Search for the cell housing the specified text and yield its [x, y] center coordinate. 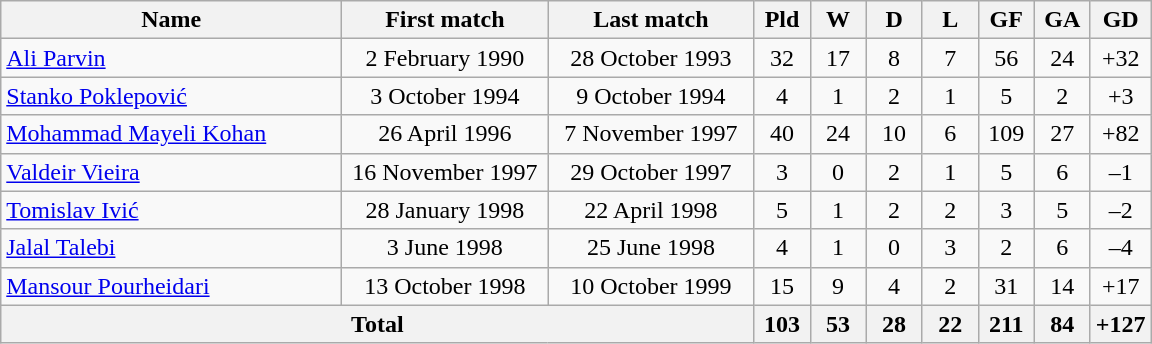
D [894, 20]
–2 [1120, 210]
103 [782, 324]
First match [445, 20]
53 [838, 324]
56 [1006, 58]
211 [1006, 324]
16 November 1997 [445, 172]
8 [894, 58]
3 October 1994 [445, 96]
+127 [1120, 324]
28 [894, 324]
25 June 1998 [651, 248]
Name [172, 20]
27 [1062, 134]
14 [1062, 286]
2 February 1990 [445, 58]
26 April 1996 [445, 134]
Mansour Pourheidari [172, 286]
Last match [651, 20]
9 [838, 286]
Valdeir Vieira [172, 172]
GF [1006, 20]
22 [950, 324]
+32 [1120, 58]
17 [838, 58]
29 October 1997 [651, 172]
Mohammad Mayeli Kohan [172, 134]
40 [782, 134]
–4 [1120, 248]
10 October 1999 [651, 286]
Stanko Poklepović [172, 96]
109 [1006, 134]
7 [950, 58]
+3 [1120, 96]
10 [894, 134]
15 [782, 286]
+82 [1120, 134]
13 October 1998 [445, 286]
–1 [1120, 172]
Ali Parvin [172, 58]
W [838, 20]
28 October 1993 [651, 58]
31 [1006, 286]
Tomislav Ivić [172, 210]
Total [378, 324]
Pld [782, 20]
GD [1120, 20]
3 June 1998 [445, 248]
L [950, 20]
22 April 1998 [651, 210]
84 [1062, 324]
28 January 1998 [445, 210]
GA [1062, 20]
Jalal Talebi [172, 248]
9 October 1994 [651, 96]
32 [782, 58]
7 November 1997 [651, 134]
+17 [1120, 286]
